Detect which cell encompasses the target text, then output its (X, Y) center coordinate. 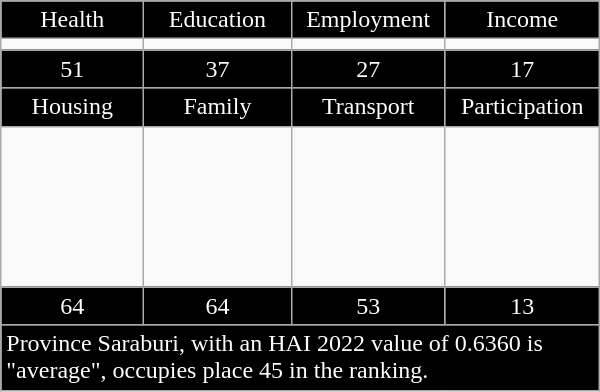
Province Saraburi, with an HAI 2022 value of 0.6360 is "average", occupies place 45 in the ranking. (300, 358)
Employment (368, 20)
17 (522, 69)
Transport (368, 107)
13 (522, 306)
Income (522, 20)
Participation (522, 107)
Family (218, 107)
Health (72, 20)
Education (218, 20)
27 (368, 69)
53 (368, 306)
51 (72, 69)
37 (218, 69)
Housing (72, 107)
